Determine the (x, y) coordinate at the center of the cell enclosing the given text.  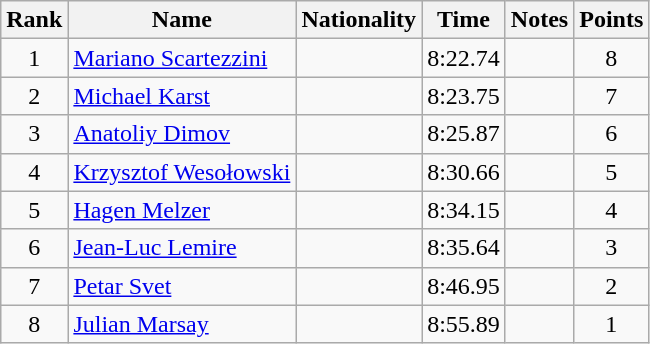
8:35.64 (464, 248)
8:55.89 (464, 324)
Notes (539, 20)
8:23.75 (464, 96)
Julian Marsay (182, 324)
Mariano Scartezzini (182, 58)
Nationality (359, 20)
8:25.87 (464, 134)
8:22.74 (464, 58)
Petar Svet (182, 286)
Name (182, 20)
Points (612, 20)
Krzysztof Wesołowski (182, 172)
Jean-Luc Lemire (182, 248)
8:30.66 (464, 172)
Michael Karst (182, 96)
8:46.95 (464, 286)
8:34.15 (464, 210)
Time (464, 20)
Hagen Melzer (182, 210)
Anatoliy Dimov (182, 134)
Rank (34, 20)
